Identify which cell holds the provided text, then report its [X, Y] central coordinate. 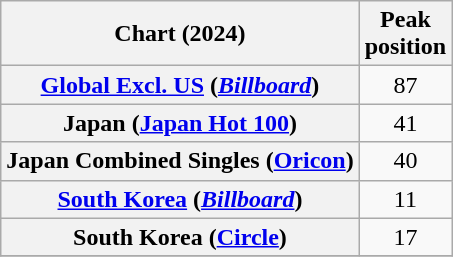
South Korea (Circle) [180, 237]
Japan (Japan Hot 100) [180, 123]
Japan Combined Singles (Oricon) [180, 161]
Global Excl. US (Billboard) [180, 85]
11 [405, 199]
Peakposition [405, 34]
South Korea (Billboard) [180, 199]
87 [405, 85]
17 [405, 237]
Chart (2024) [180, 34]
40 [405, 161]
41 [405, 123]
